Output the (x, y) coordinate of the center of the cell containing the given text.  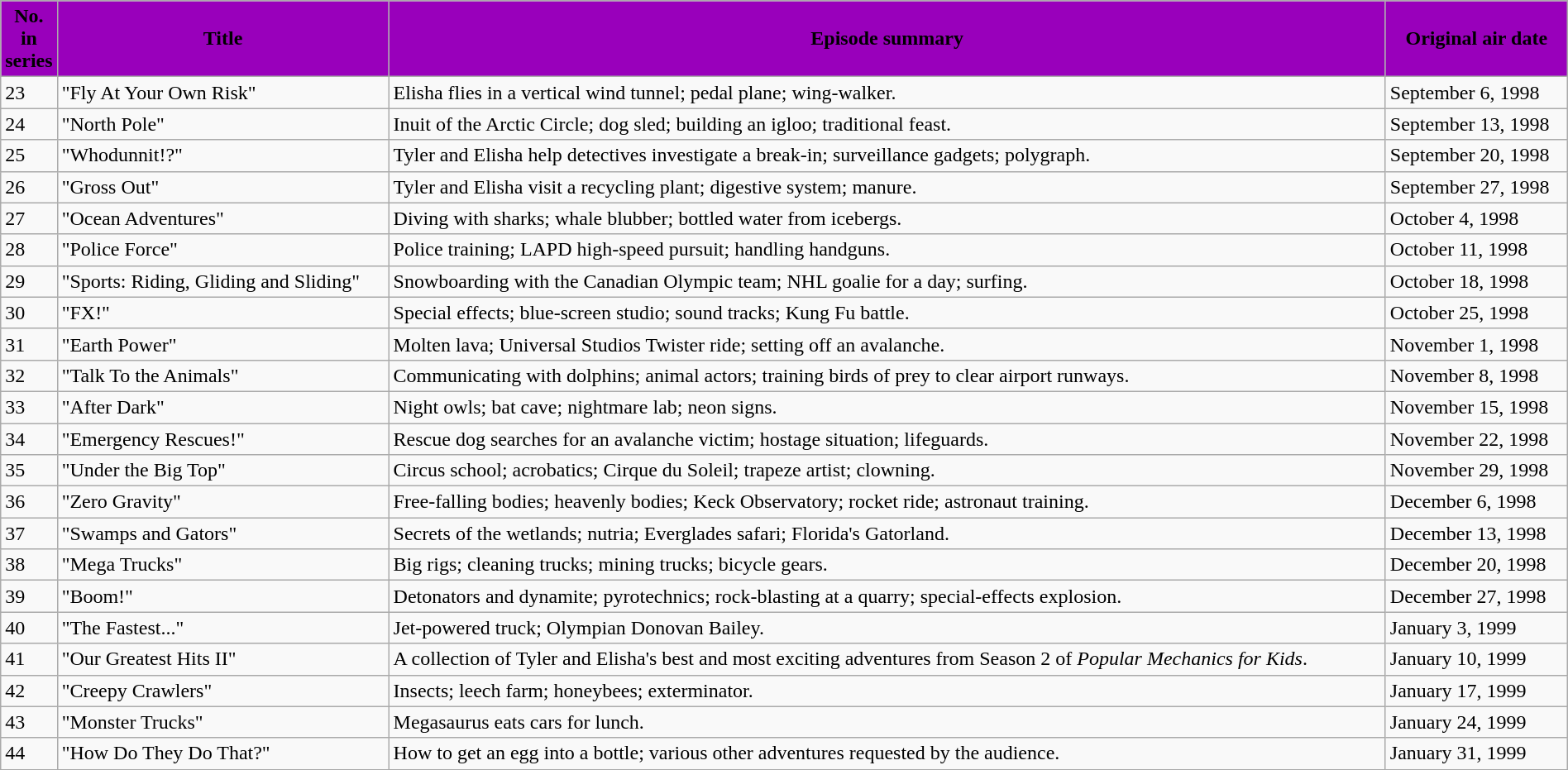
31 (29, 344)
26 (29, 187)
40 (29, 628)
December 20, 1998 (1476, 565)
33 (29, 407)
Original air date (1476, 39)
Special effects; blue-screen studio; sound tracks; Kung Fu battle. (887, 313)
"Swamps and Gators" (223, 533)
"Fly At Your Own Risk" (223, 93)
35 (29, 471)
42 (29, 691)
December 27, 1998 (1476, 596)
Night owls; bat cave; nightmare lab; neon signs. (887, 407)
November 8, 1998 (1476, 375)
Tyler and Elisha visit a recycling plant; digestive system; manure. (887, 187)
No. in series (29, 39)
"Talk To the Animals" (223, 375)
"How Do They Do That?" (223, 753)
Communicating with dolphins; animal actors; training birds of prey to clear airport runways. (887, 375)
23 (29, 93)
"Police Force" (223, 250)
"Mega Trucks" (223, 565)
"Under the Big Top" (223, 471)
29 (29, 281)
September 6, 1998 (1476, 93)
September 20, 1998 (1476, 155)
January 10, 1999 (1476, 659)
"Ocean Adventures" (223, 218)
32 (29, 375)
Molten lava; Universal Studios Twister ride; setting off an avalanche. (887, 344)
"The Fastest..." (223, 628)
October 18, 1998 (1476, 281)
Detonators and dynamite; pyrotechnics; rock-blasting at a quarry; special-effects explosion. (887, 596)
September 27, 1998 (1476, 187)
43 (29, 722)
November 15, 1998 (1476, 407)
October 25, 1998 (1476, 313)
Megasaurus eats cars for lunch. (887, 722)
"Earth Power" (223, 344)
September 13, 1998 (1476, 124)
How to get an egg into a bottle; various other adventures requested by the audience. (887, 753)
January 17, 1999 (1476, 691)
Elisha flies in a vertical wind tunnel; pedal plane; wing-walker. (887, 93)
November 29, 1998 (1476, 471)
October 11, 1998 (1476, 250)
"Gross Out" (223, 187)
"Monster Trucks" (223, 722)
Circus school; acrobatics; Cirque du Soleil; trapeze artist; clowning. (887, 471)
Rescue dog searches for an avalanche victim; hostage situation; lifeguards. (887, 439)
Snowboarding with the Canadian Olympic team; NHL goalie for a day; surfing. (887, 281)
34 (29, 439)
Tyler and Elisha help detectives investigate a break-in; surveillance gadgets; polygraph. (887, 155)
Insects; leech farm; honeybees; exterminator. (887, 691)
October 4, 1998 (1476, 218)
Secrets of the wetlands; nutria; Everglades safari; Florida's Gatorland. (887, 533)
Big rigs; cleaning trucks; mining trucks; bicycle gears. (887, 565)
December 6, 1998 (1476, 502)
37 (29, 533)
38 (29, 565)
41 (29, 659)
"Our Greatest Hits II" (223, 659)
24 (29, 124)
28 (29, 250)
39 (29, 596)
Police training; LAPD high-speed pursuit; handling handguns. (887, 250)
January 24, 1999 (1476, 722)
"FX!" (223, 313)
"Emergency Rescues!" (223, 439)
Episode summary (887, 39)
Free-falling bodies; heavenly bodies; Keck Observatory; rocket ride; astronaut training. (887, 502)
"Sports: Riding, Gliding and Sliding" (223, 281)
Title (223, 39)
30 (29, 313)
November 22, 1998 (1476, 439)
25 (29, 155)
27 (29, 218)
Inuit of the Arctic Circle; dog sled; building an igloo; traditional feast. (887, 124)
A collection of Tyler and Elisha's best and most exciting adventures from Season 2 of Popular Mechanics for Kids. (887, 659)
January 31, 1999 (1476, 753)
"North Pole" (223, 124)
"After Dark" (223, 407)
36 (29, 502)
Jet-powered truck; Olympian Donovan Bailey. (887, 628)
"Zero Gravity" (223, 502)
"Boom!" (223, 596)
Diving with sharks; whale blubber; bottled water from icebergs. (887, 218)
November 1, 1998 (1476, 344)
44 (29, 753)
January 3, 1999 (1476, 628)
"Whodunnit!?" (223, 155)
December 13, 1998 (1476, 533)
"Creepy Crawlers" (223, 691)
